Extract the [X, Y] coordinate from the center of the cell holding the provided text.  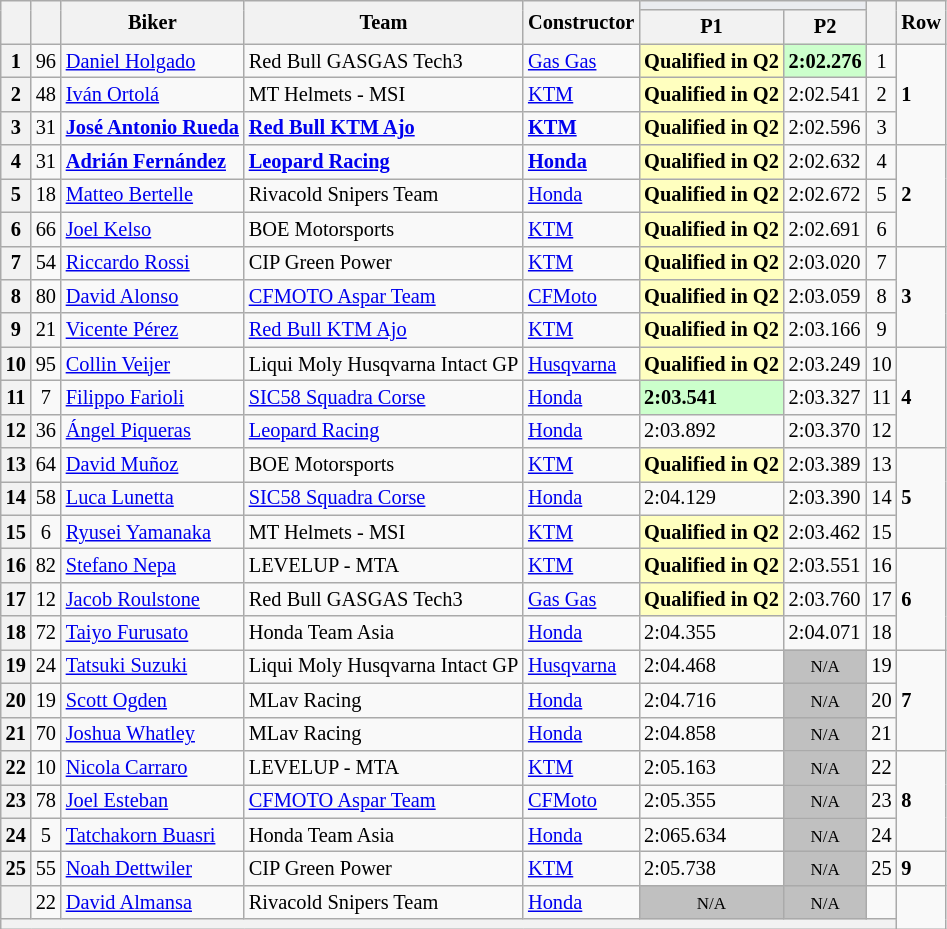
Nicola Carraro [152, 767]
Joel Esteban [152, 801]
36 [46, 431]
Scott Ogden [152, 700]
Ángel Piqueras [152, 431]
64 [46, 465]
2:03.760 [826, 599]
80 [46, 296]
2:04.858 [711, 734]
Ryusei Yamanaka [152, 532]
2:03.541 [711, 397]
Noah Dettwiler [152, 868]
2:04.468 [711, 666]
Iván Ortolá [152, 94]
Jacob Roulstone [152, 599]
2:02.596 [826, 128]
95 [46, 364]
66 [46, 229]
Vicente Pérez [152, 330]
P2 [826, 27]
2:03.020 [826, 263]
70 [46, 734]
2:05.163 [711, 767]
2:05.355 [711, 801]
Row [922, 22]
P1 [711, 27]
Tatsuki Suzuki [152, 666]
2:065.634 [711, 835]
Luca Lunetta [152, 498]
2:03.249 [826, 364]
Riccardo Rossi [152, 263]
2:04.071 [826, 633]
Daniel Holgado [152, 61]
2:03.327 [826, 397]
78 [46, 801]
2:03.370 [826, 431]
Team [384, 22]
Matteo Bertelle [152, 195]
Stefano Nepa [152, 565]
2:03.892 [711, 431]
55 [46, 868]
Biker [152, 22]
2:03.390 [826, 498]
Taiyo Furusato [152, 633]
96 [46, 61]
72 [46, 633]
2:02.672 [826, 195]
2:03.166 [826, 330]
2:03.389 [826, 465]
2:03.462 [826, 532]
Filippo Farioli [152, 397]
82 [46, 565]
58 [46, 498]
Tatchakorn Buasri [152, 835]
Collin Veijer [152, 364]
2:05.738 [711, 868]
2:02.276 [826, 61]
David Almansa [152, 902]
David Muñoz [152, 465]
2:04.129 [711, 498]
2:03.059 [826, 296]
Joel Kelso [152, 229]
Adrián Fernández [152, 162]
48 [46, 94]
2:03.551 [826, 565]
2:02.632 [826, 162]
2:04.355 [711, 633]
José Antonio Rueda [152, 128]
2:02.541 [826, 94]
2:02.691 [826, 229]
54 [46, 263]
Joshua Whatley [152, 734]
David Alonso [152, 296]
2:04.716 [711, 700]
Constructor [581, 22]
